Output the (X, Y) coordinate of the center of the cell containing the given text.  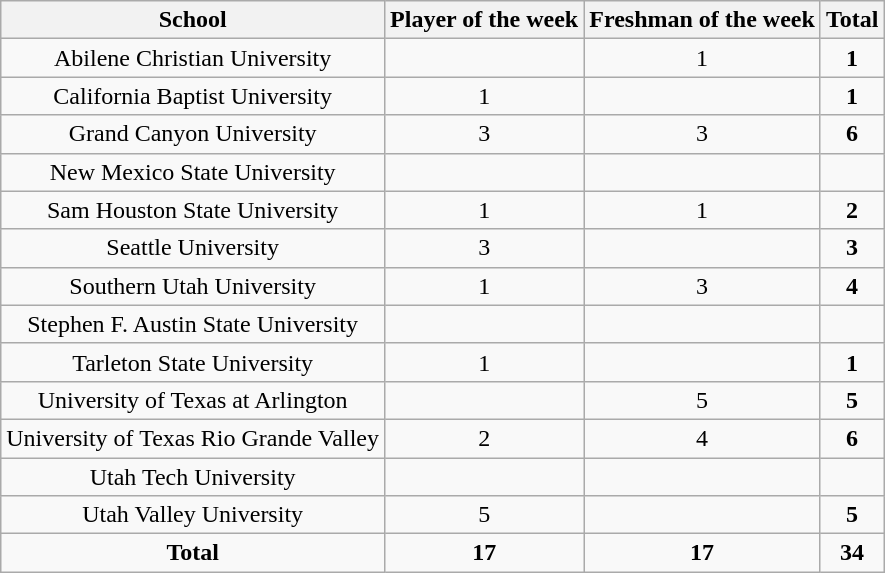
Seattle University (193, 248)
Utah Valley University (193, 515)
Freshman of the week (702, 20)
Tarleton State University (193, 362)
California Baptist University (193, 96)
University of Texas at Arlington (193, 400)
Sam Houston State University (193, 210)
34 (852, 553)
School (193, 20)
Utah Tech University (193, 477)
Grand Canyon University (193, 134)
University of Texas Rio Grande Valley (193, 438)
Abilene Christian University (193, 58)
Southern Utah University (193, 286)
Stephen F. Austin State University (193, 324)
New Mexico State University (193, 172)
Player of the week (484, 20)
